Locate the cell with the specified text and output its (X, Y) center coordinate. 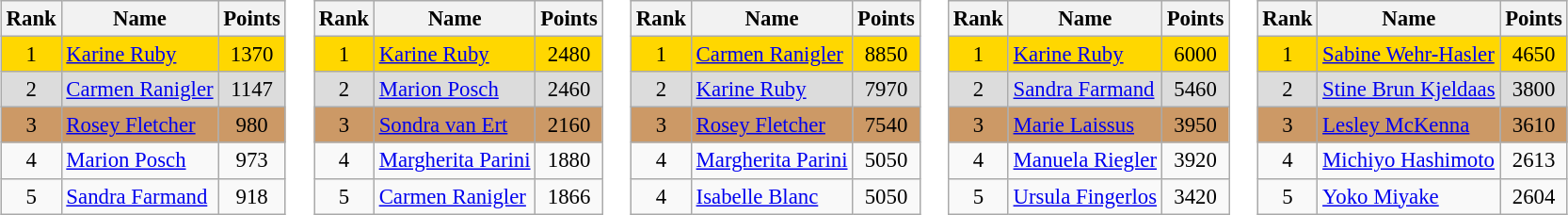
2160 (568, 125)
Isabelle Blanc (772, 196)
Ursula Fingerlos (1084, 196)
2613 (1534, 160)
Stine Brun Kjeldaas (1409, 90)
2604 (1534, 196)
7970 (887, 90)
6000 (1195, 55)
1880 (568, 160)
4650 (1534, 55)
Sondra van Ert (455, 125)
1147 (252, 90)
Sabine Wehr-Hasler (1409, 55)
973 (252, 160)
Yoko Miyake (1409, 196)
2460 (568, 90)
Manuela Riegler (1084, 160)
Lesley McKenna (1409, 125)
5460 (1195, 90)
Michiyo Hashimoto (1409, 160)
2480 (568, 55)
3800 (1534, 90)
1866 (568, 196)
3420 (1195, 196)
3610 (1534, 125)
8850 (887, 55)
1370 (252, 55)
980 (252, 125)
7540 (887, 125)
3950 (1195, 125)
Marie Laissus (1084, 125)
918 (252, 196)
3920 (1195, 160)
